Detect which cell encompasses the target text, then output its [x, y] center coordinate. 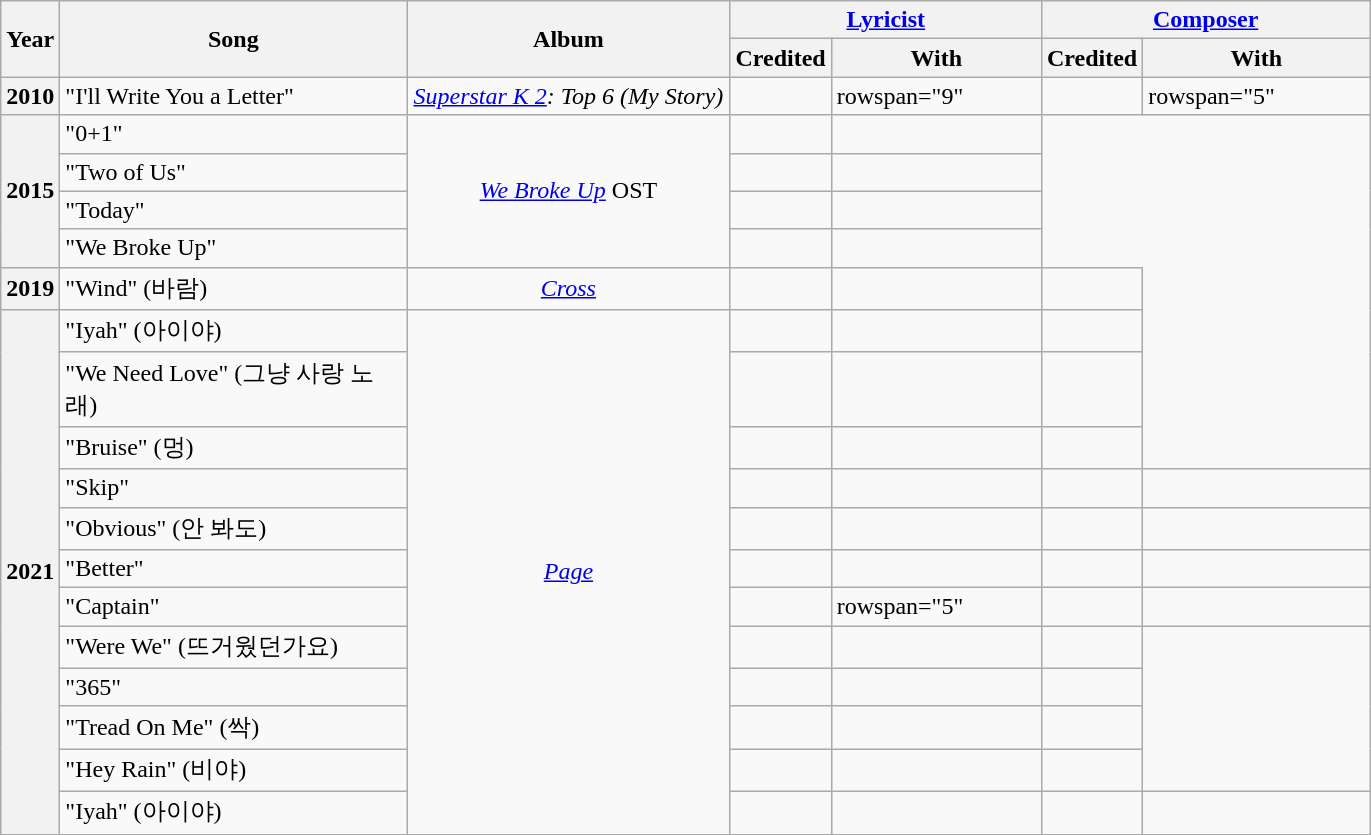
"Better" [234, 569]
rowspan="9" [936, 96]
2015 [30, 191]
"Obvious" (안 봐도) [234, 528]
Superstar K 2: Top 6 (My Story) [568, 96]
"Bruise" (멍) [234, 448]
We Broke Up OST [568, 191]
"Two of Us" [234, 172]
2010 [30, 96]
"365" [234, 687]
Lyricist [886, 20]
"Today" [234, 210]
Composer [1205, 20]
"We Broke Up" [234, 248]
Song [234, 39]
"Captain" [234, 607]
Cross [568, 288]
2021 [30, 572]
"I'll Write You a Letter" [234, 96]
Album [568, 39]
Page [568, 572]
"Tread On Me" (싹) [234, 728]
"Hey Rain" (비야) [234, 770]
"Were We" (뜨거웠던가요) [234, 648]
2019 [30, 288]
Year [30, 39]
"0+1" [234, 134]
"Wind" (바람) [234, 288]
"We Need Love" (그냥 사랑 노래) [234, 389]
"Skip" [234, 488]
